From the cell containing the given text, extract its center point as [x, y] coordinate. 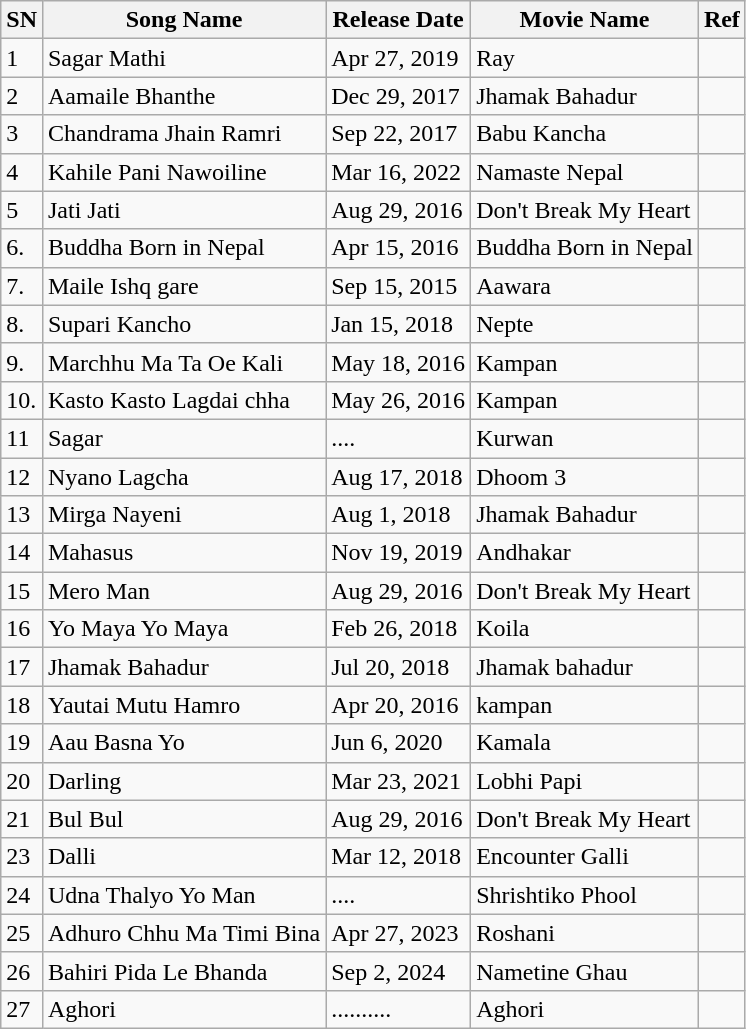
Kahile Pani Nawoiline [184, 172]
Jhamak bahadur [585, 667]
Darling [184, 781]
Nepte [585, 324]
Babu Kancha [585, 134]
Aug 17, 2018 [398, 477]
25 [22, 933]
Feb 26, 2018 [398, 629]
Sep 2, 2024 [398, 971]
Udna Thalyo Yo Man [184, 895]
Jun 6, 2020 [398, 743]
13 [22, 515]
24 [22, 895]
Aawara [585, 286]
8. [22, 324]
Aau Basna Yo [184, 743]
3 [22, 134]
18 [22, 705]
Movie Name [585, 20]
20 [22, 781]
Mar 12, 2018 [398, 857]
7. [22, 286]
Apr 20, 2016 [398, 705]
Shrishtiko Phool [585, 895]
Kamala [585, 743]
Apr 27, 2019 [398, 58]
4 [22, 172]
Roshani [585, 933]
Kasto Kasto Lagdai chha [184, 400]
Dhoom 3 [585, 477]
1 [22, 58]
Bahiri Pida Le Bhanda [184, 971]
Sep 15, 2015 [398, 286]
kampan [585, 705]
Adhuro Chhu Ma Timi Bina [184, 933]
11 [22, 438]
Apr 27, 2023 [398, 933]
Sagar Mathi [184, 58]
SN [22, 20]
Namaste Nepal [585, 172]
Lobhi Papi [585, 781]
15 [22, 591]
Mar 23, 2021 [398, 781]
Nov 19, 2019 [398, 553]
Nyano Lagcha [184, 477]
Mirga Nayeni [184, 515]
Mar 16, 2022 [398, 172]
9. [22, 362]
Bul Bul [184, 819]
Sep 22, 2017 [398, 134]
Song Name [184, 20]
Maile Ishq gare [184, 286]
23 [22, 857]
6. [22, 248]
May 18, 2016 [398, 362]
26 [22, 971]
17 [22, 667]
Yautai Mutu Hamro [184, 705]
Supari Kancho [184, 324]
14 [22, 553]
Jan 15, 2018 [398, 324]
Ref [722, 20]
Sagar [184, 438]
Release Date [398, 20]
21 [22, 819]
Koila [585, 629]
Apr 15, 2016 [398, 248]
Aug 1, 2018 [398, 515]
12 [22, 477]
Nametine Ghau [585, 971]
Yo Maya Yo Maya [184, 629]
Mero Man [184, 591]
27 [22, 1009]
2 [22, 96]
19 [22, 743]
Chandrama Jhain Ramri [184, 134]
Encounter Galli [585, 857]
Marchhu Ma Ta Oe Kali [184, 362]
Ray [585, 58]
Kurwan [585, 438]
May 26, 2016 [398, 400]
5 [22, 210]
Jul 20, 2018 [398, 667]
Aamaile Bhanthe [184, 96]
Dec 29, 2017 [398, 96]
Mahasus [184, 553]
16 [22, 629]
Dalli [184, 857]
10. [22, 400]
Andhakar [585, 553]
Jati Jati [184, 210]
.......... [398, 1009]
